From the cell containing the given text, extract its center point as [x, y] coordinate. 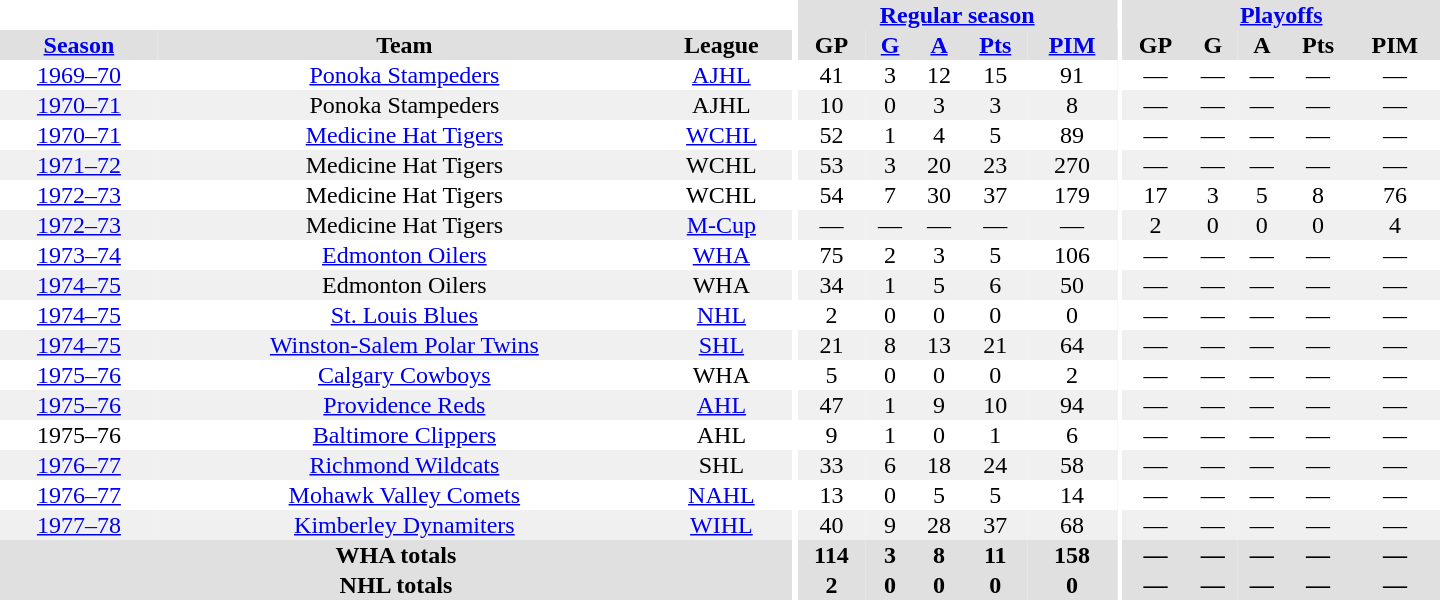
Calgary Cowboys [404, 375]
1971–72 [79, 165]
91 [1072, 75]
50 [1072, 285]
Mohawk Valley Comets [404, 495]
23 [996, 165]
40 [831, 525]
20 [940, 165]
94 [1072, 405]
28 [940, 525]
52 [831, 135]
1977–78 [79, 525]
17 [1156, 195]
64 [1072, 345]
41 [831, 75]
Season [79, 45]
League [722, 45]
NHL [722, 315]
18 [940, 465]
106 [1072, 255]
WIHL [722, 525]
Baltimore Clippers [404, 435]
St. Louis Blues [404, 315]
33 [831, 465]
Providence Reds [404, 405]
Regular season [957, 15]
Playoffs [1282, 15]
Richmond Wildcats [404, 465]
179 [1072, 195]
14 [1072, 495]
Kimberley Dynamiters [404, 525]
12 [940, 75]
34 [831, 285]
75 [831, 255]
1973–74 [79, 255]
Winston-Salem Polar Twins [404, 345]
58 [1072, 465]
NAHL [722, 495]
M-Cup [722, 225]
11 [996, 555]
24 [996, 465]
270 [1072, 165]
30 [940, 195]
7 [890, 195]
76 [1395, 195]
114 [831, 555]
54 [831, 195]
47 [831, 405]
68 [1072, 525]
1969–70 [79, 75]
158 [1072, 555]
NHL totals [396, 585]
53 [831, 165]
Team [404, 45]
15 [996, 75]
89 [1072, 135]
WHA totals [396, 555]
